Scan for the cell matching the given text and deliver its (x, y) coordinate at center. 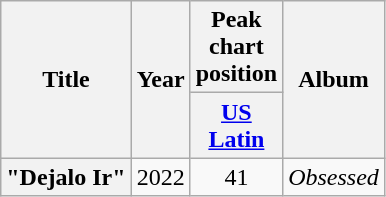
USLatin (236, 126)
Peak chart position (236, 47)
"Dejalo Ir" (66, 177)
41 (236, 177)
Year (160, 80)
Obsessed (334, 177)
Title (66, 80)
Album (334, 80)
2022 (160, 177)
